Return the [X, Y] coordinate for the center point of the cell that contains the specified text.  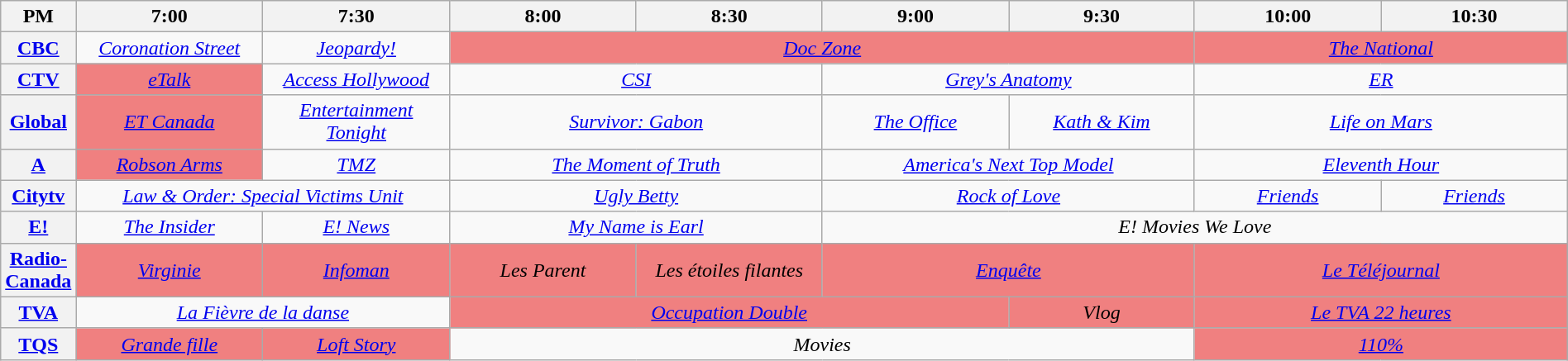
CTV [38, 79]
A [38, 164]
eTalk [170, 79]
E! News [356, 227]
110% [1381, 344]
Le Téléjournal [1381, 269]
The National [1381, 48]
Survivor: Gabon [636, 122]
Virginie [170, 269]
The Insider [170, 227]
Entertainment Tonight [356, 122]
CSI [636, 79]
PM [38, 17]
La Fièvre de la danse [263, 312]
Enquête [1008, 269]
9:00 [915, 17]
Doc Zone [822, 48]
E! Movies We Love [1194, 227]
Grey's Anatomy [1008, 79]
CBC [38, 48]
Access Hollywood [356, 79]
Loft Story [356, 344]
10:30 [1474, 17]
Robson Arms [170, 164]
7:30 [356, 17]
TQS [38, 344]
Les étoiles filantes [729, 269]
Coronation Street [170, 48]
Ugly Betty [636, 196]
Law & Order: Special Victims Unit [263, 196]
TVA [38, 312]
Occupation Double [729, 312]
9:30 [1102, 17]
ER [1381, 79]
Eleventh Hour [1381, 164]
ET Canada [170, 122]
Rock of Love [1008, 196]
Global [38, 122]
Citytv [38, 196]
7:00 [170, 17]
America's Next Top Model [1008, 164]
Radio-Canada [38, 269]
8:30 [729, 17]
Le TVA 22 heures [1381, 312]
TMZ [356, 164]
Jeopardy! [356, 48]
My Name is Earl [636, 227]
E! [38, 227]
10:00 [1287, 17]
Movies [822, 344]
Les Parent [543, 269]
Infoman [356, 269]
Life on Mars [1381, 122]
Vlog [1102, 312]
Grande fille [170, 344]
8:00 [543, 17]
The Moment of Truth [636, 164]
Kath & Kim [1102, 122]
The Office [915, 122]
